Capture the cell that displays the provided text and extract its (x, y) central coordinate. 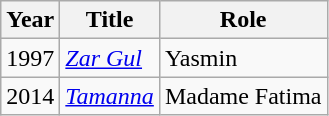
Madame Fatima (243, 96)
2014 (30, 96)
Zar Gul (110, 58)
Role (243, 20)
Year (30, 20)
1997 (30, 58)
Yasmin (243, 58)
Tamanna (110, 96)
Title (110, 20)
